Pinpoint the cell where the given text exists, returning its (x, y) midpoint coordinate. 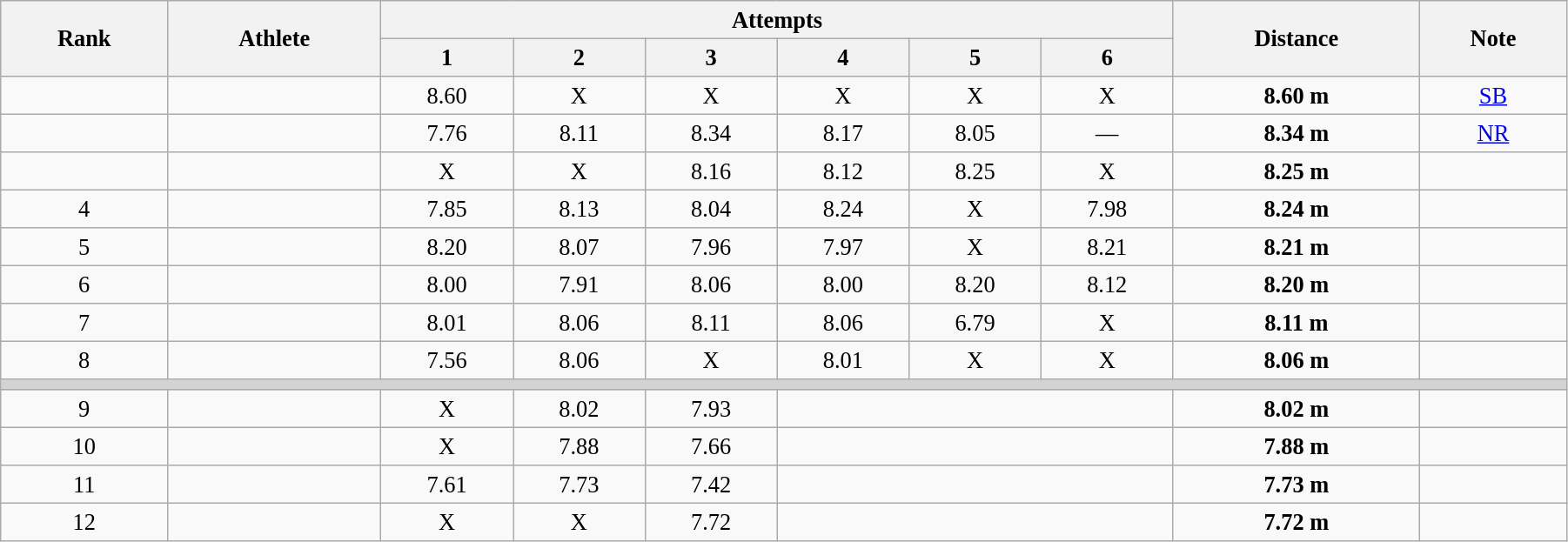
8.07 (580, 247)
7.97 (843, 247)
7.73 m (1297, 485)
7.96 (711, 247)
Athlete (275, 38)
7.98 (1107, 209)
7.73 (580, 485)
7.72 m (1297, 522)
10 (84, 446)
2 (580, 57)
8 (84, 360)
8.24 (843, 209)
8.60 (447, 95)
8.13 (580, 209)
Attempts (777, 19)
8.34 (711, 133)
7.56 (447, 360)
— (1107, 133)
1 (447, 57)
7.72 (711, 522)
8.60 m (1297, 95)
7 (84, 323)
SB (1493, 95)
8.20 m (1297, 284)
8.21 (1107, 247)
7.85 (447, 209)
7.91 (580, 284)
12 (84, 522)
8.06 m (1297, 360)
7.93 (711, 409)
8.16 (711, 171)
3 (711, 57)
Distance (1297, 38)
8.02 (580, 409)
7.61 (447, 485)
11 (84, 485)
8.24 m (1297, 209)
8.25 (975, 171)
8.04 (711, 209)
7.42 (711, 485)
Rank (84, 38)
Note (1493, 38)
8.34 m (1297, 133)
8.02 m (1297, 409)
7.88 m (1297, 446)
8.11 m (1297, 323)
9 (84, 409)
7.88 (580, 446)
7.76 (447, 133)
6.79 (975, 323)
8.25 m (1297, 171)
8.21 m (1297, 247)
NR (1493, 133)
7.66 (711, 446)
8.17 (843, 133)
8.05 (975, 133)
